Pinpoint the cell where the given text exists, returning its [x, y] midpoint coordinate. 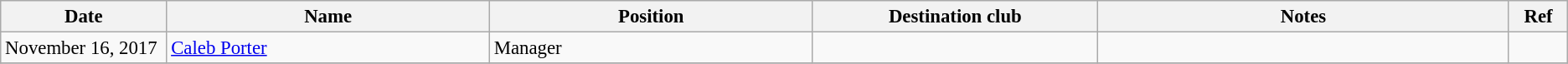
Ref [1538, 17]
Position [651, 17]
Name [328, 17]
Notes [1303, 17]
Caleb Porter [328, 48]
Manager [651, 48]
Destination club [955, 17]
November 16, 2017 [84, 48]
Date [84, 17]
